Return (X, Y) of the center of cell containing provided text 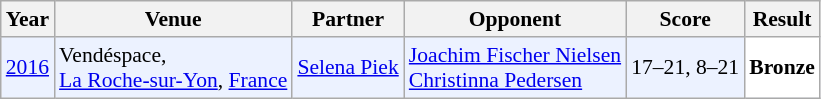
Venue (173, 19)
Selena Piek (348, 68)
17–21, 8–21 (685, 68)
Partner (348, 19)
Score (685, 19)
Opponent (515, 19)
Year (28, 19)
Result (782, 19)
Joachim Fischer Nielsen Christinna Pedersen (515, 68)
Bronze (782, 68)
2016 (28, 68)
Vendéspace,La Roche-sur-Yon, France (173, 68)
